Pinpoint the cell where the given text exists, returning its [X, Y] midpoint coordinate. 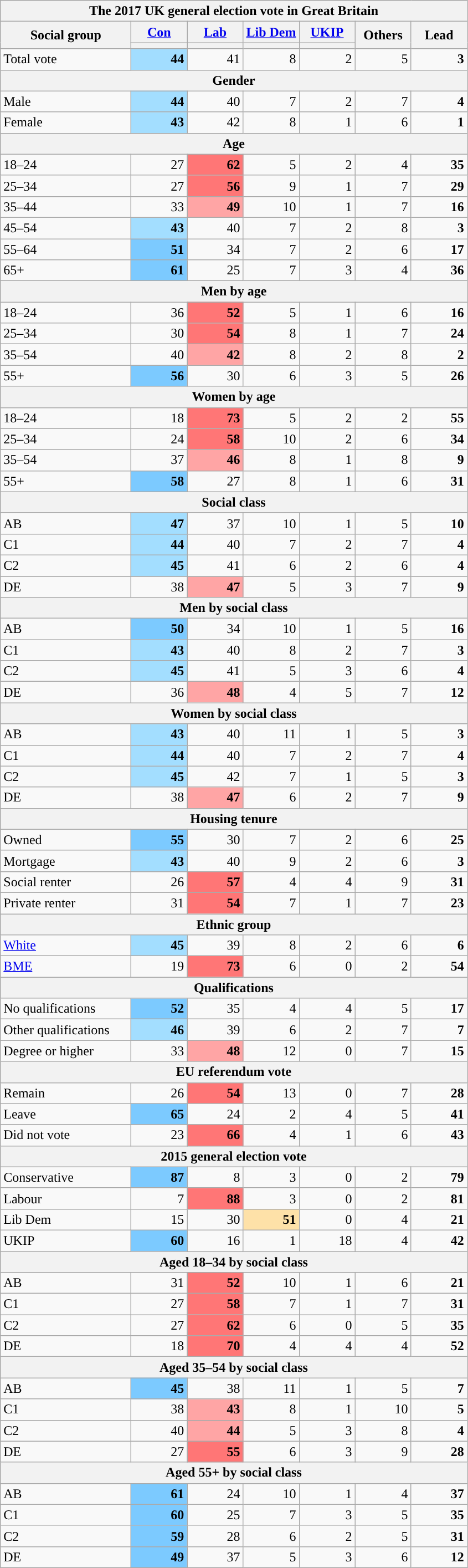
Qualifications [234, 988]
The 2017 UK general election vote in Great Britain [234, 11]
Men by social class [234, 608]
13 [271, 1093]
88 [215, 1198]
Female [66, 122]
EU referendum vote [234, 1072]
55–64 [66, 249]
65+ [66, 270]
Age [234, 144]
Remain [66, 1093]
Did not vote [66, 1135]
Labour [66, 1198]
29 [439, 186]
Degree or higher [66, 1051]
Social renter [66, 882]
45–54 [66, 228]
Aged 35–54 by social class [234, 1367]
Women by social class [234, 713]
Aged 18–34 by social class [234, 1262]
BME [66, 967]
87 [160, 1177]
19 [160, 967]
2015 general election vote [234, 1156]
White [66, 946]
Social class [234, 502]
Men by age [234, 292]
Gender [234, 80]
Lead [439, 35]
Others [383, 35]
Owned [66, 840]
Male [66, 101]
Women by age [234, 397]
Con [160, 32]
Ethnic group [234, 924]
57 [215, 882]
50 [160, 629]
79 [439, 1177]
Conservative [66, 1177]
35–44 [66, 207]
81 [439, 1198]
59 [160, 1536]
Mortgage [66, 861]
No qualifications [66, 1009]
70 [215, 1346]
Social group [66, 35]
65 [160, 1114]
Leave [66, 1114]
Lab [215, 32]
Private renter [66, 903]
Aged 55+ by social class [234, 1473]
Other qualifications [66, 1030]
Housing tenure [234, 819]
66 [215, 1135]
Total vote [66, 59]
